Return [x, y] of the center of cell containing provided text 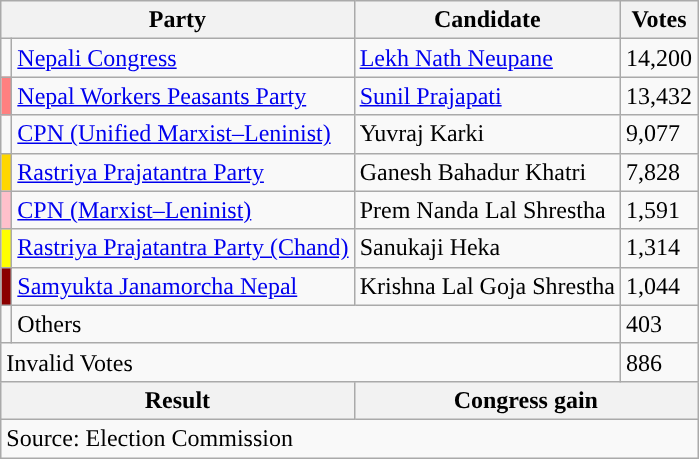
Party [178, 20]
7,828 [658, 172]
403 [658, 324]
1,591 [658, 210]
Rastriya Prajatantra Party (Chand) [183, 248]
CPN (Marxist–Leninist) [183, 210]
Result [178, 400]
Sunil Prajapati [487, 96]
Sanukaji Heka [487, 248]
1,314 [658, 248]
9,077 [658, 134]
Votes [658, 20]
Others [316, 324]
Invalid Votes [311, 362]
Nepali Congress [183, 58]
Source: Election Commission [350, 438]
Lekh Nath Neupane [487, 58]
Rastriya Prajatantra Party [183, 172]
Prem Nanda Lal Shrestha [487, 210]
1,044 [658, 286]
Yuvraj Karki [487, 134]
Samyukta Janamorcha Nepal [183, 286]
14,200 [658, 58]
Ganesh Bahadur Khatri [487, 172]
Candidate [487, 20]
CPN (Unified Marxist–Leninist) [183, 134]
Nepal Workers Peasants Party [183, 96]
13,432 [658, 96]
Krishna Lal Goja Shrestha [487, 286]
886 [658, 362]
Congress gain [526, 400]
